Extract the (x, y) coordinate from the center of the cell holding the provided text.  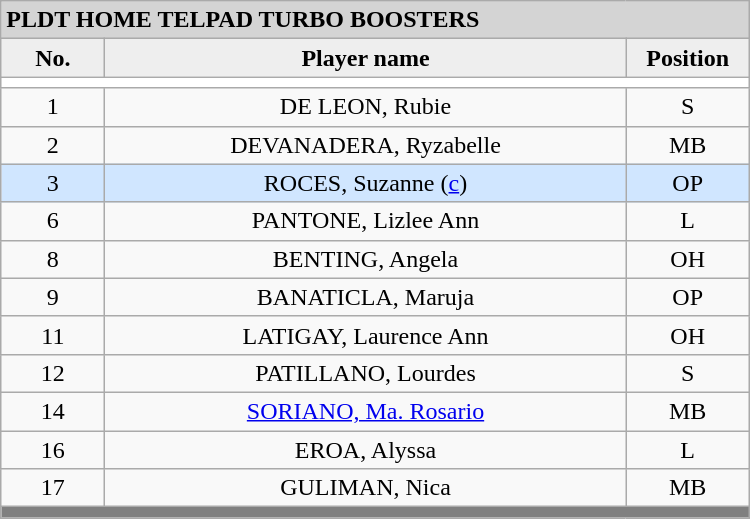
Player name (366, 58)
PATILLANO, Lourdes (366, 373)
12 (53, 373)
PLDT HOME TELPAD TURBO BOOSTERS (375, 20)
EROA, Alyssa (366, 449)
LATIGAY, Laurence Ann (366, 335)
BANATICLA, Maruja (366, 297)
DEVANADERA, Ryzabelle (366, 145)
2 (53, 145)
DE LEON, Rubie (366, 107)
Position (688, 58)
14 (53, 411)
No. (53, 58)
9 (53, 297)
SORIANO, Ma. Rosario (366, 411)
17 (53, 488)
1 (53, 107)
ROCES, Suzanne (c) (366, 183)
PANTONE, Lizlee Ann (366, 221)
BENTING, Angela (366, 259)
6 (53, 221)
11 (53, 335)
8 (53, 259)
GULIMAN, Nica (366, 488)
3 (53, 183)
16 (53, 449)
